Find where the given text appears and provide that cell's center as [X, Y] coordinate. 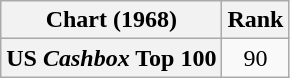
Chart (1968) [112, 20]
US Cashbox Top 100 [112, 58]
Rank [256, 20]
90 [256, 58]
